From the cell containing the given text, extract its center point as (X, Y) coordinate. 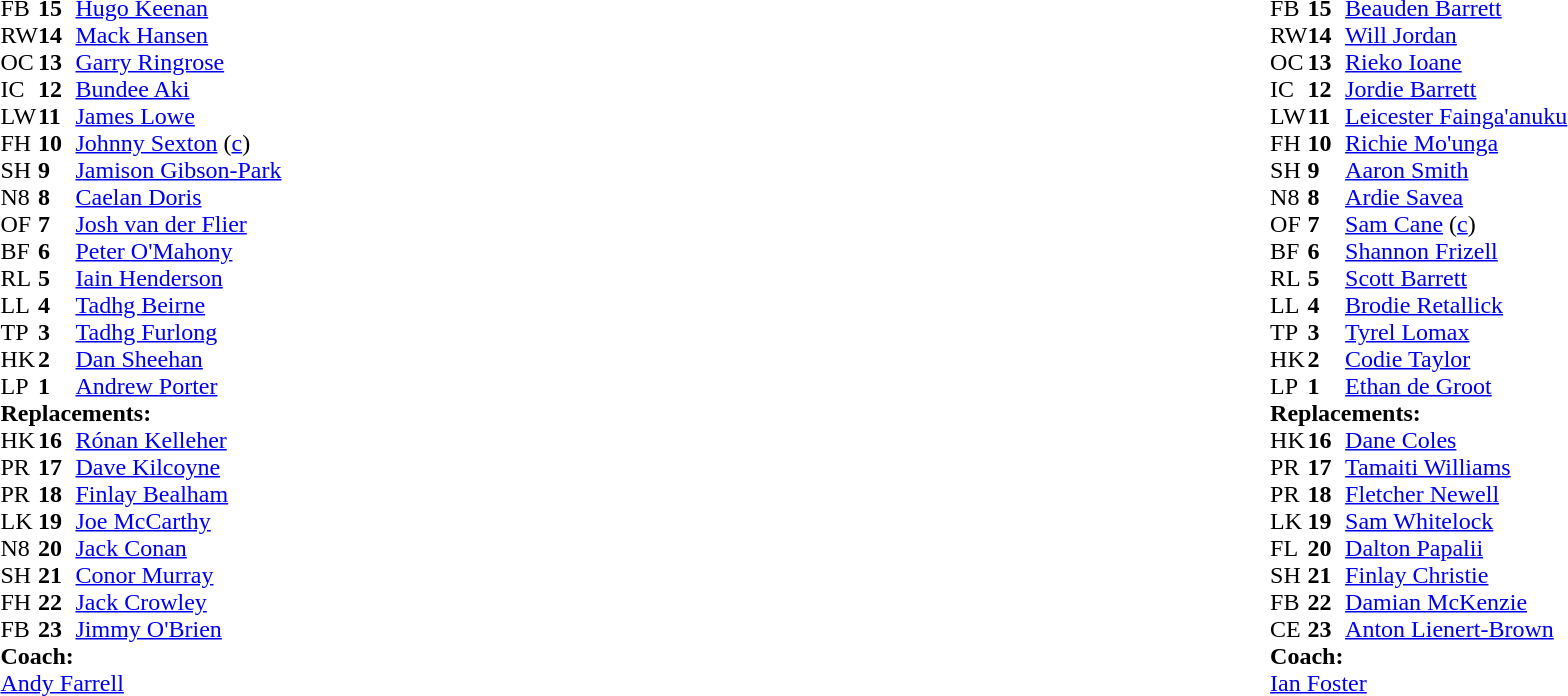
Finlay Christie (1456, 576)
Josh van der Flier (179, 224)
Jack Conan (179, 548)
Fletcher Newell (1456, 494)
James Lowe (179, 116)
Richie Mo'unga (1456, 144)
Scott Barrett (1456, 278)
Codie Taylor (1456, 360)
Sam Cane (c) (1456, 224)
Mack Hansen (179, 36)
Bundee Aki (179, 90)
Anton Lienert-Brown (1456, 630)
Ethan de Groot (1456, 386)
Jordie Barrett (1456, 90)
Caelan Doris (179, 198)
Leicester Fainga'anuku (1456, 116)
CE (1289, 630)
Tadhg Furlong (179, 332)
Rónan Kelleher (179, 440)
Jamison Gibson-Park (179, 170)
Jack Crowley (179, 602)
Garry Ringrose (179, 62)
Aaron Smith (1456, 170)
Dalton Papalii (1456, 548)
Damian McKenzie (1456, 602)
Shannon Frizell (1456, 252)
Andrew Porter (179, 386)
Dan Sheehan (179, 360)
Tadhg Beirne (179, 306)
Iain Henderson (179, 278)
Sam Whitelock (1456, 522)
Finlay Bealham (179, 494)
Dane Coles (1456, 440)
Will Jordan (1456, 36)
Rieko Ioane (1456, 62)
Conor Murray (179, 576)
Joe McCarthy (179, 522)
Jimmy O'Brien (179, 630)
Brodie Retallick (1456, 306)
Tamaiti Williams (1456, 468)
Ardie Savea (1456, 198)
Tyrel Lomax (1456, 332)
Johnny Sexton (c) (179, 144)
Dave Kilcoyne (179, 468)
FL (1289, 548)
Peter O'Mahony (179, 252)
